Extract the [x, y] coordinate from the center of the cell holding the provided text.  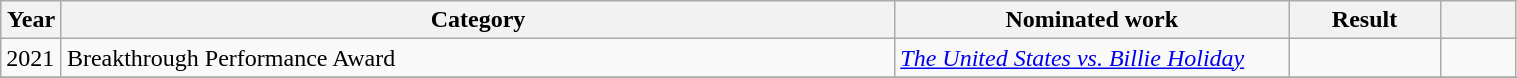
Year [32, 20]
Result [1365, 20]
2021 [32, 58]
Category [478, 20]
The United States vs. Billie Holiday [1092, 58]
Nominated work [1092, 20]
Breakthrough Performance Award [478, 58]
